From the cell containing the given text, extract its center point as [X, Y] coordinate. 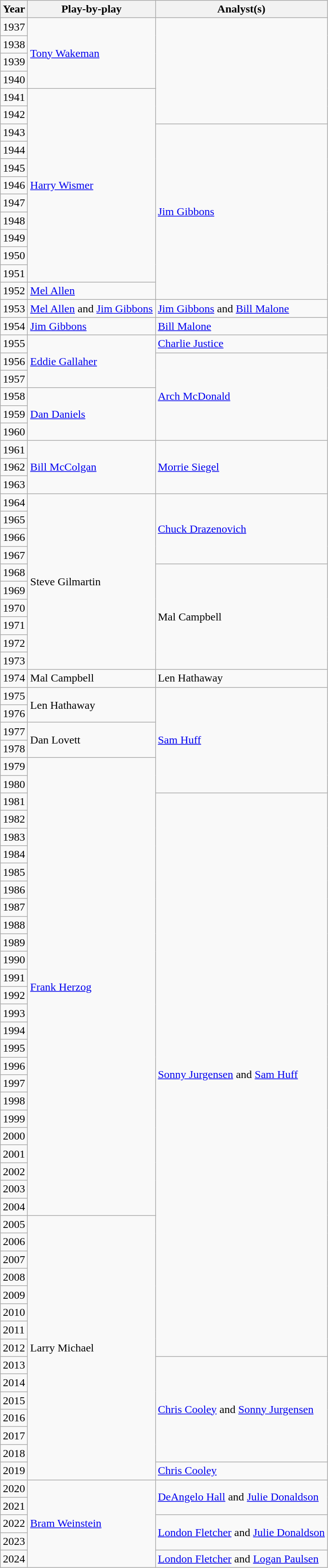
Analyst(s) [241, 9]
Eddie Gallaher [91, 361]
1958 [14, 397]
Chris Cooley [241, 1471]
1962 [14, 467]
2015 [14, 1401]
1982 [14, 819]
1968 [14, 573]
1938 [14, 44]
1976 [14, 713]
1974 [14, 678]
1992 [14, 995]
1964 [14, 502]
Chris Cooley and Sonny Jurgensen [241, 1409]
1975 [14, 696]
1949 [14, 238]
2013 [14, 1365]
1995 [14, 1048]
1977 [14, 731]
1943 [14, 132]
2021 [14, 1506]
1980 [14, 784]
Larry Michael [91, 1347]
1999 [14, 1119]
1950 [14, 256]
2020 [14, 1488]
1997 [14, 1084]
1967 [14, 555]
2005 [14, 1224]
Harry Wismer [91, 185]
1993 [14, 1013]
1969 [14, 590]
2014 [14, 1383]
Dan Lovett [91, 740]
2002 [14, 1171]
1960 [14, 432]
1953 [14, 309]
Chuck Drazenovich [241, 528]
1991 [14, 978]
Tony Wakeman [91, 53]
Jim Gibbons and Bill Malone [241, 309]
1985 [14, 872]
1952 [14, 291]
1988 [14, 925]
1965 [14, 520]
1961 [14, 449]
2004 [14, 1207]
2016 [14, 1418]
1998 [14, 1101]
1970 [14, 608]
1947 [14, 203]
1973 [14, 661]
Steve Gilmartin [91, 581]
1951 [14, 273]
1940 [14, 80]
1946 [14, 185]
London Fletcher and Julie Donaldson [241, 1532]
2017 [14, 1436]
1990 [14, 960]
Mel Allen and Jim Gibbons [91, 309]
1994 [14, 1030]
London Fletcher and Logan Paulsen [241, 1559]
1955 [14, 344]
2024 [14, 1559]
1944 [14, 150]
2023 [14, 1541]
Dan Daniels [91, 414]
2011 [14, 1330]
Sam Huff [241, 740]
1956 [14, 361]
Bill Malone [241, 326]
1987 [14, 907]
1948 [14, 221]
Sonny Jurgensen and Sam Huff [241, 1075]
1981 [14, 802]
1971 [14, 626]
2006 [14, 1242]
Mel Allen [91, 291]
1939 [14, 62]
1941 [14, 97]
Year [14, 9]
Bram Weinstein [91, 1524]
Bill McColgan [91, 467]
2010 [14, 1312]
1984 [14, 855]
2022 [14, 1524]
1966 [14, 538]
1963 [14, 484]
1996 [14, 1066]
1937 [14, 27]
Arch McDonald [241, 397]
1954 [14, 326]
1957 [14, 379]
Frank Herzog [91, 986]
Play-by-play [91, 9]
1989 [14, 942]
2003 [14, 1189]
1978 [14, 749]
2018 [14, 1453]
2009 [14, 1295]
2019 [14, 1471]
2000 [14, 1136]
1986 [14, 890]
2012 [14, 1348]
Charlie Justice [241, 344]
Morrie Siegel [241, 467]
2008 [14, 1277]
1942 [14, 115]
1945 [14, 167]
1959 [14, 414]
2007 [14, 1259]
DeAngelo Hall and Julie Donaldson [241, 1497]
2001 [14, 1154]
1983 [14, 837]
1979 [14, 766]
1972 [14, 643]
